For the text-containing cell, return its midpoint in (X, Y) coordinate format. 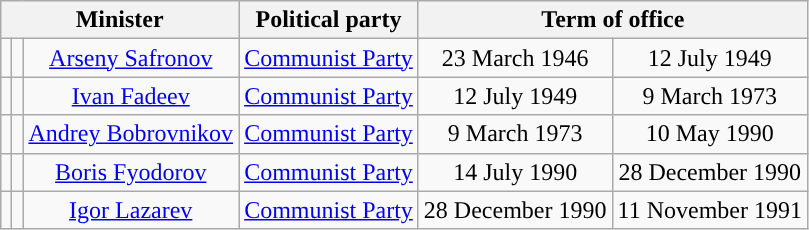
Andrey Bobrovnikov (131, 134)
Boris Fyodorov (131, 172)
Minister (120, 20)
23 March 1946 (515, 58)
Igor Lazarev (131, 210)
11 November 1991 (710, 210)
Term of office (612, 20)
14 July 1990 (515, 172)
10 May 1990 (710, 134)
Ivan Fadeev (131, 96)
Arseny Safronov (131, 58)
Political party (329, 20)
